For the text-containing cell, return its midpoint in [X, Y] coordinate format. 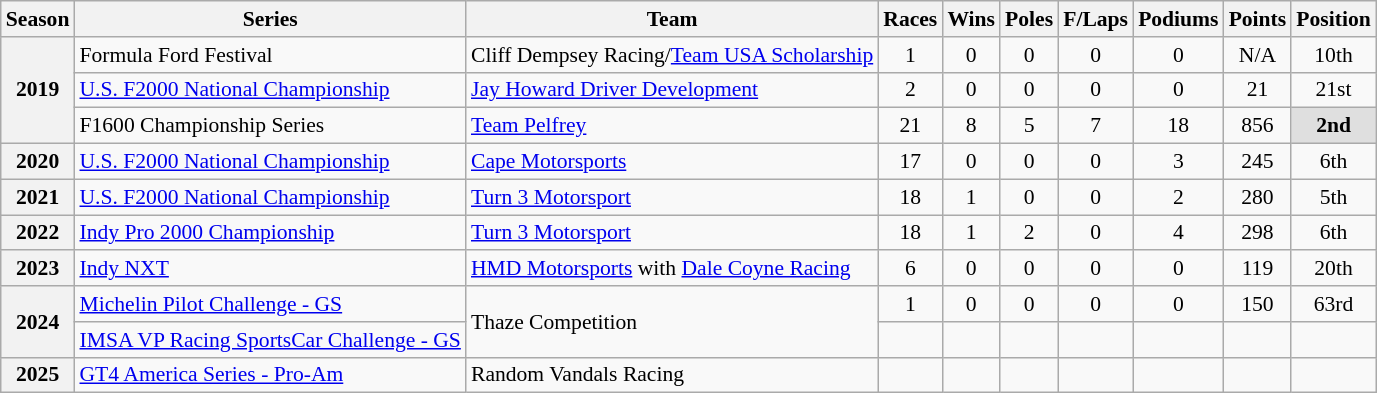
Poles [1029, 19]
2019 [38, 90]
Cliff Dempsey Racing/Team USA Scholarship [672, 55]
Indy NXT [270, 269]
3 [1178, 162]
298 [1258, 233]
280 [1258, 197]
Jay Howard Driver Development [672, 90]
4 [1178, 233]
N/A [1258, 55]
2021 [38, 197]
21st [1333, 90]
2024 [38, 322]
7 [1096, 126]
Thaze Competition [672, 322]
856 [1258, 126]
8 [971, 126]
Points [1258, 19]
63rd [1333, 304]
6 [910, 269]
Races [910, 19]
5 [1029, 126]
F/Laps [1096, 19]
2023 [38, 269]
Podiums [1178, 19]
2020 [38, 162]
HMD Motorsports with Dale Coyne Racing [672, 269]
119 [1258, 269]
Wins [971, 19]
Series [270, 19]
2nd [1333, 126]
Team [672, 19]
150 [1258, 304]
Indy Pro 2000 Championship [270, 233]
17 [910, 162]
Random Vandals Racing [672, 375]
F1600 Championship Series [270, 126]
2022 [38, 233]
Formula Ford Festival [270, 55]
Michelin Pilot Challenge - GS [270, 304]
10th [1333, 55]
20th [1333, 269]
Position [1333, 19]
Team Pelfrey [672, 126]
GT4 America Series - Pro-Am [270, 375]
2025 [38, 375]
Cape Motorsports [672, 162]
Season [38, 19]
245 [1258, 162]
IMSA VP Racing SportsCar Challenge - GS [270, 340]
5th [1333, 197]
